Find where the given text appears and provide that cell's center as [x, y] coordinate. 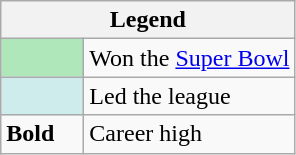
Bold [42, 134]
Career high [190, 134]
Led the league [190, 96]
Won the Super Bowl [190, 58]
Legend [148, 20]
